Return the (X, Y) coordinate for the center point of the cell that contains the specified text.  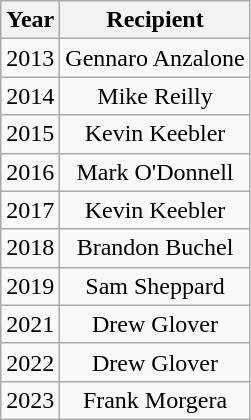
Gennaro Anzalone (155, 58)
2016 (30, 172)
Mark O'Donnell (155, 172)
2013 (30, 58)
Brandon Buchel (155, 248)
2015 (30, 134)
2018 (30, 248)
2022 (30, 362)
Frank Morgera (155, 400)
Year (30, 20)
Sam Sheppard (155, 286)
2021 (30, 324)
2019 (30, 286)
2017 (30, 210)
Recipient (155, 20)
Mike Reilly (155, 96)
2014 (30, 96)
2023 (30, 400)
